Identify which cell holds the provided text, then report its [x, y] central coordinate. 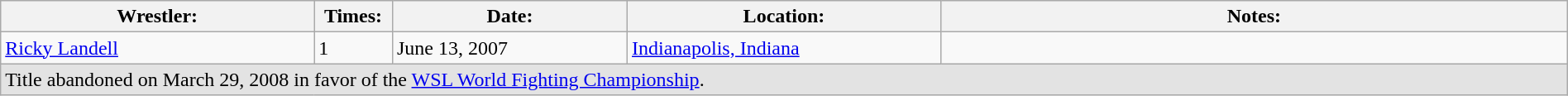
Location: [784, 17]
Indianapolis, Indiana [784, 48]
Title abandoned on March 29, 2008 in favor of the WSL World Fighting Championship. [784, 79]
Wrestler: [157, 17]
Times: [354, 17]
Notes: [1254, 17]
Ricky Landell [157, 48]
1 [354, 48]
June 13, 2007 [509, 48]
Date: [509, 17]
